Return [X, Y] of the center of cell containing provided text 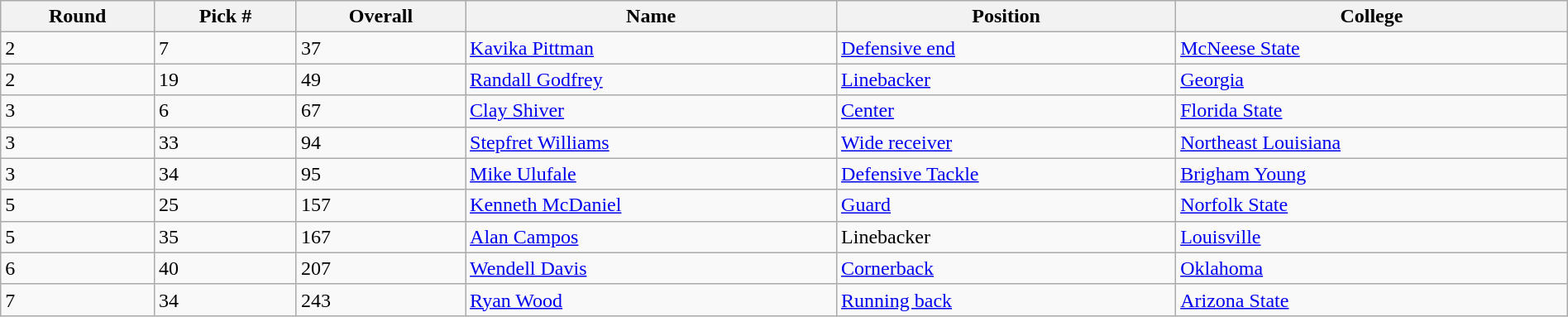
243 [380, 300]
Ryan Wood [652, 300]
Kenneth McDaniel [652, 205]
Mike Ulufale [652, 174]
95 [380, 174]
94 [380, 142]
Arizona State [1372, 300]
McNeese State [1372, 48]
37 [380, 48]
Stepfret Williams [652, 142]
67 [380, 111]
College [1372, 17]
Randall Godfrey [652, 79]
Name [652, 17]
Center [1006, 111]
Louisville [1372, 237]
33 [226, 142]
Round [78, 17]
Brigham Young [1372, 174]
Guard [1006, 205]
19 [226, 79]
Defensive end [1006, 48]
Cornerback [1006, 268]
Clay Shiver [652, 111]
Wendell Davis [652, 268]
157 [380, 205]
Norfolk State [1372, 205]
Pick # [226, 17]
35 [226, 237]
Position [1006, 17]
Florida State [1372, 111]
40 [226, 268]
207 [380, 268]
Northeast Louisiana [1372, 142]
25 [226, 205]
Oklahoma [1372, 268]
Alan Campos [652, 237]
Kavika Pittman [652, 48]
Running back [1006, 300]
49 [380, 79]
Wide receiver [1006, 142]
Overall [380, 17]
167 [380, 237]
Defensive Tackle [1006, 174]
Georgia [1372, 79]
